Determine the [X, Y] coordinate at the center of the cell enclosing the given text.  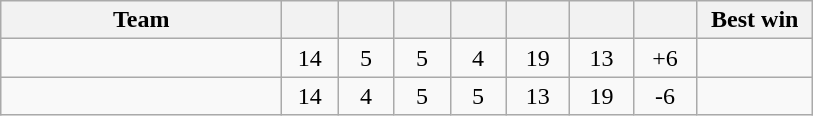
Team [142, 20]
Best win [755, 20]
+6 [665, 58]
-6 [665, 96]
